Search for the cell housing the specified text and yield its (X, Y) center coordinate. 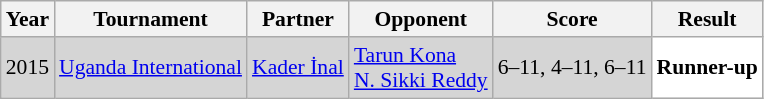
Runner-up (708, 68)
Year (28, 19)
Tarun Kona N. Sikki Reddy (421, 68)
Tournament (150, 19)
Partner (298, 19)
2015 (28, 68)
Uganda International (150, 68)
Opponent (421, 19)
Score (572, 19)
Result (708, 19)
Kader İnal (298, 68)
6–11, 4–11, 6–11 (572, 68)
